Extract the [X, Y] coordinate from the center of the cell holding the provided text.  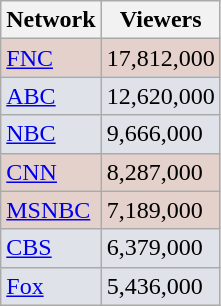
Network [51, 20]
CBS [51, 248]
8,287,000 [160, 172]
5,436,000 [160, 286]
CNN [51, 172]
ABC [51, 96]
6,379,000 [160, 248]
12,620,000 [160, 96]
17,812,000 [160, 58]
Fox [51, 286]
FNC [51, 58]
9,666,000 [160, 134]
MSNBC [51, 210]
NBC [51, 134]
7,189,000 [160, 210]
Viewers [160, 20]
